Provide the [x, y] coordinate of the cell's center where the given text is located.  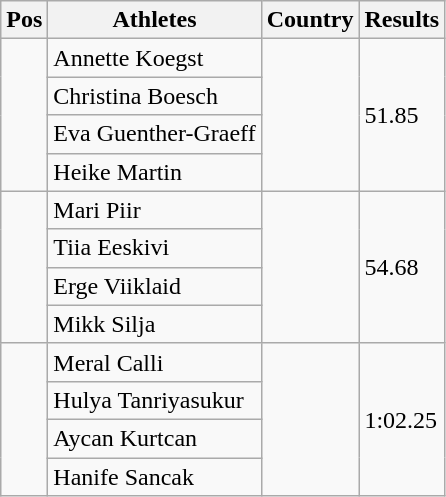
Results [402, 20]
54.68 [402, 267]
Mikk Silja [154, 324]
Eva Guenther-Graeff [154, 134]
Athletes [154, 20]
Aycan Kurtcan [154, 438]
51.85 [402, 115]
Hulya Tanriyasukur [154, 400]
Pos [24, 20]
Mari Piir [154, 210]
Heike Martin [154, 172]
Annette Koegst [154, 58]
Meral Calli [154, 362]
Country [310, 20]
Hanife Sancak [154, 477]
Erge Viiklaid [154, 286]
Tiia Eeskivi [154, 248]
Christina Boesch [154, 96]
1:02.25 [402, 419]
